Locate the cell with the specified text and output its [x, y] center coordinate. 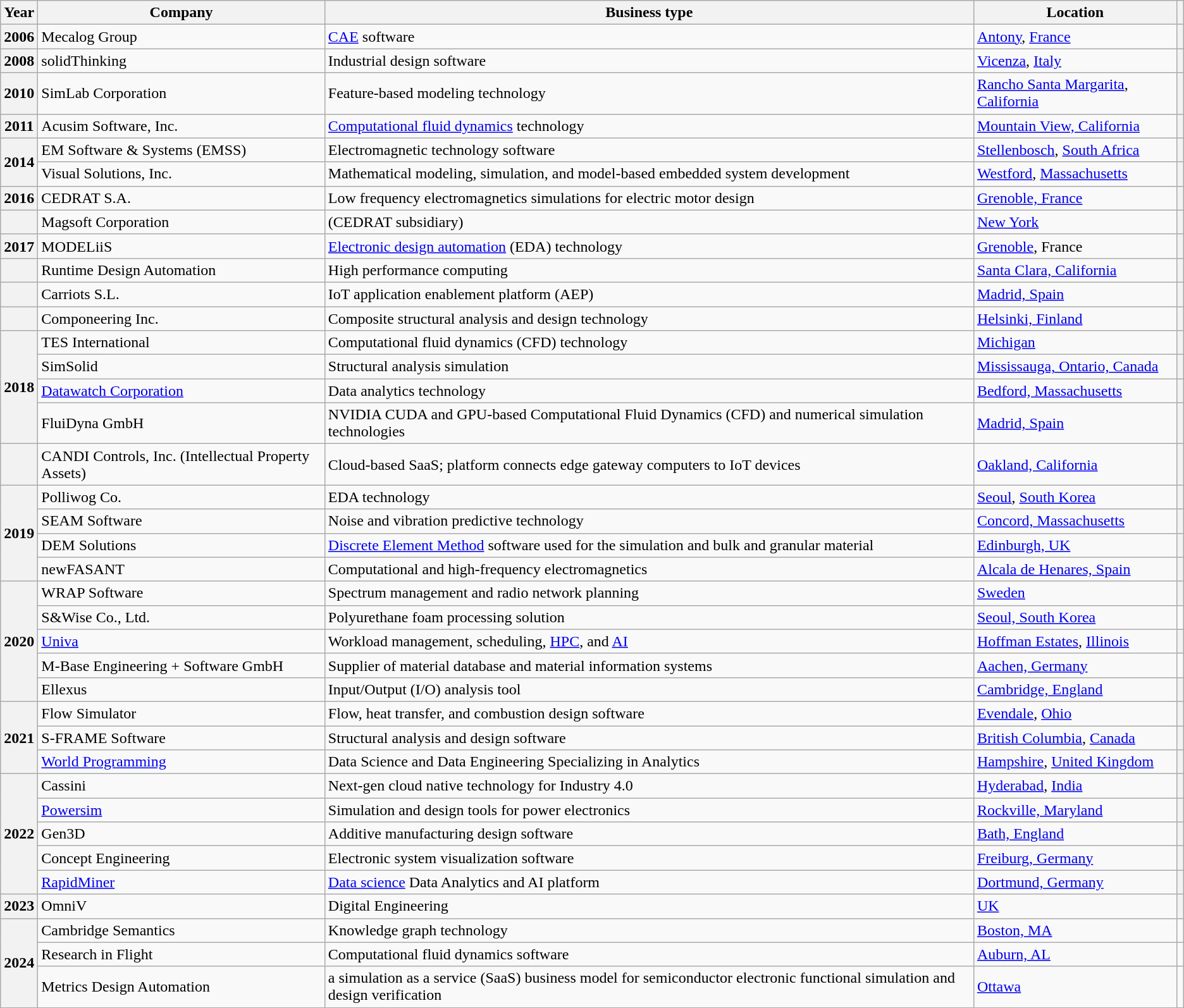
Santa Clara, California [1075, 270]
Stellenbosch, South Africa [1075, 150]
Michigan [1075, 343]
Sweden [1075, 593]
Mecalog Group [182, 37]
Computational fluid dynamics technology [649, 126]
2019 [19, 533]
Componeering Inc. [182, 318]
Bath, England [1075, 834]
IoT application enablement platform (AEP) [649, 294]
Supplier of material database and material information systems [649, 665]
Industrial design software [649, 61]
newFASANT [182, 569]
Data science Data Analytics and AI platform [649, 882]
Spectrum management and radio network planning [649, 593]
SimLab Corporation [182, 94]
WRAP Software [182, 593]
Univa [182, 641]
Ellexus [182, 689]
Hyderabad, India [1075, 786]
Rancho Santa Margarita, California [1075, 94]
Input/Output (I/O) analysis tool [649, 689]
Polliwog Co. [182, 497]
Structural analysis simulation [649, 367]
RapidMiner [182, 882]
Electromagnetic technology software [649, 150]
2011 [19, 126]
Composite structural analysis and design technology [649, 318]
OmniV [182, 906]
Dortmund, Germany [1075, 882]
Antony, France [1075, 37]
New York [1075, 222]
Magsoft Corporation [182, 222]
Cassini [182, 786]
Additive manufacturing design software [649, 834]
Electronic system visualization software [649, 858]
2006 [19, 37]
(CEDRAT subsidiary) [649, 222]
Carriots S.L. [182, 294]
Knowledge graph technology [649, 930]
SimSolid [182, 367]
Concept Engineering [182, 858]
EDA technology [649, 497]
Data Science and Data Engineering Specializing in Analytics [649, 762]
Concord, Massachusetts [1075, 521]
Computational fluid dynamics software [649, 954]
Polyurethane foam processing solution [649, 617]
TES International [182, 343]
Low frequency electromagnetics simulations for electric motor design [649, 198]
solidThinking [182, 61]
2017 [19, 246]
2020 [19, 641]
Mathematical modeling, simulation, and model-based embedded system development [649, 174]
NVIDIA CUDA and GPU-based Computational Fluid Dynamics (CFD) and numerical simulation technologies [649, 424]
Hoffman Estates, Illinois [1075, 641]
Gen3D [182, 834]
S-FRAME Software [182, 738]
Location [1075, 13]
2023 [19, 906]
Mountain View, California [1075, 126]
CANDI Controls, Inc. (Intellectual Property Assets) [182, 464]
2018 [19, 387]
CEDRAT S.A. [182, 198]
Cambridge Semantics [182, 930]
Simulation and design tools for power electronics [649, 810]
Metrics Design Automation [182, 986]
Westford, Massachusetts [1075, 174]
Evendale, Ohio [1075, 713]
Aachen, Germany [1075, 665]
FluiDyna GmbH [182, 424]
Cambridge, England [1075, 689]
Cloud-based SaaS; platform connects edge gateway computers to IoT devices [649, 464]
Research in Flight [182, 954]
2021 [19, 737]
Helsinki, Finland [1075, 318]
Company [182, 13]
EM Software & Systems (EMSS) [182, 150]
a simulation as a service (SaaS) business model for semiconductor electronic functional simulation and design verification [649, 986]
Flow Simulator [182, 713]
Datawatch Corporation [182, 391]
Data analytics technology [649, 391]
2016 [19, 198]
2014 [19, 162]
2024 [19, 962]
Bedford, Massachusetts [1075, 391]
Visual Solutions, Inc. [182, 174]
UK [1075, 906]
Computational and high-frequency electromagnetics [649, 569]
S&Wise Co., Ltd. [182, 617]
Oakland, California [1075, 464]
Freiburg, Germany [1075, 858]
Flow, heat transfer, and combustion design software [649, 713]
CAE software [649, 37]
Hampshire, United Kingdom [1075, 762]
Boston, MA [1075, 930]
SEAM Software [182, 521]
British Columbia, Canada [1075, 738]
DEM Solutions [182, 545]
Noise and vibration predictive technology [649, 521]
Vicenza, Italy [1075, 61]
Discrete Element Method software used for the simulation and bulk and granular material [649, 545]
Electronic design automation (EDA) technology [649, 246]
Feature-based modeling technology [649, 94]
Next-gen cloud native technology for Industry 4.0 [649, 786]
Structural analysis and design software [649, 738]
Acusim Software, Inc. [182, 126]
Ottawa [1075, 986]
2010 [19, 94]
Mississauga, Ontario, Canada [1075, 367]
Auburn, AL [1075, 954]
2008 [19, 61]
Digital Engineering [649, 906]
MODELiiS [182, 246]
2022 [19, 834]
M-Base Engineering + Software GmbH [182, 665]
Rockville, Maryland [1075, 810]
Workload management, scheduling, HPC, and AI [649, 641]
High performance computing [649, 270]
Runtime Design Automation [182, 270]
Computational fluid dynamics (CFD) technology [649, 343]
Alcala de Henares, Spain [1075, 569]
Powersim [182, 810]
Business type [649, 13]
Year [19, 13]
Edinburgh, UK [1075, 545]
World Programming [182, 762]
